Return (X, Y) of the center of cell containing provided text 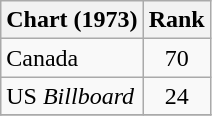
Rank (176, 20)
70 (176, 58)
Chart (1973) (72, 20)
Canada (72, 58)
24 (176, 96)
US Billboard (72, 96)
